Scan for the cell matching the given text and deliver its [x, y] coordinate at center. 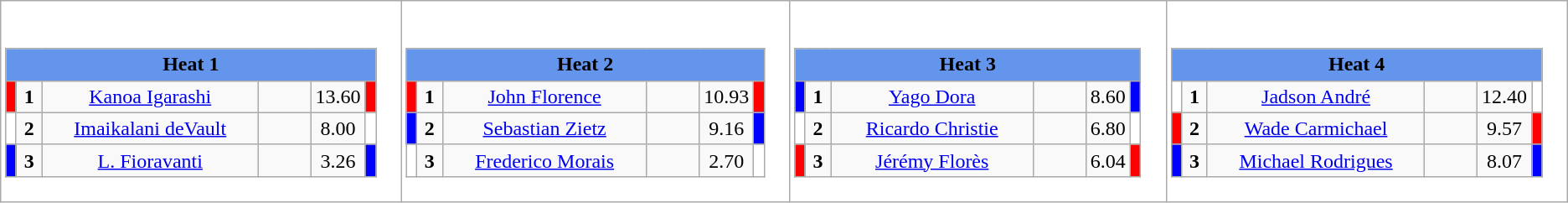
Frederico Morais [544, 160]
Heat 2 1 John Florence 10.93 2 Sebastian Zietz 9.16 3 Frederico Morais 2.70 [596, 101]
13.60 [338, 96]
6.80 [1107, 128]
9.16 [727, 128]
John Florence [544, 96]
Jadson André [1315, 96]
Wade Carmichael [1315, 128]
2.70 [727, 160]
Kanoa Igarashi [150, 96]
L. Fioravanti [150, 160]
9.57 [1504, 128]
6.04 [1107, 160]
Heat 2 [585, 65]
12.40 [1504, 96]
Heat 1 1 Kanoa Igarashi 13.60 2 Imaikalani deVault 8.00 3 L. Fioravanti 3.26 [201, 101]
Heat 4 [1357, 65]
Imaikalani deVault [150, 128]
8.07 [1504, 160]
8.60 [1107, 96]
Jérémy Florès [931, 160]
Heat 3 [968, 65]
Yago Dora [931, 96]
Sebastian Zietz [544, 128]
Heat 3 1 Yago Dora 8.60 2 Ricardo Christie 6.80 3 Jérémy Florès 6.04 [978, 101]
3.26 [338, 160]
8.00 [338, 128]
Heat 1 [191, 65]
Michael Rodrigues [1315, 160]
Ricardo Christie [931, 128]
10.93 [727, 96]
Heat 4 1 Jadson André 12.40 2 Wade Carmichael 9.57 3 Michael Rodrigues 8.07 [1367, 101]
